Return [X, Y] of the center of cell containing provided text 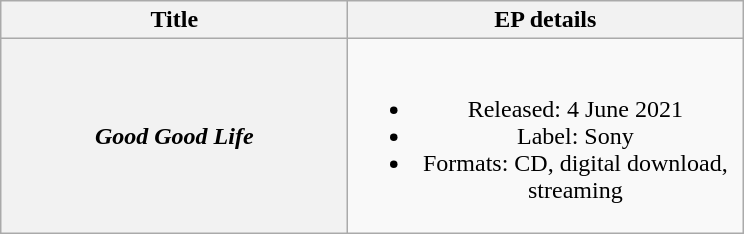
Good Good Life [174, 136]
Released: 4 June 2021Label: SonyFormats: CD, digital download, streaming [546, 136]
Title [174, 20]
EP details [546, 20]
